From the cell containing the given text, extract its center point as [x, y] coordinate. 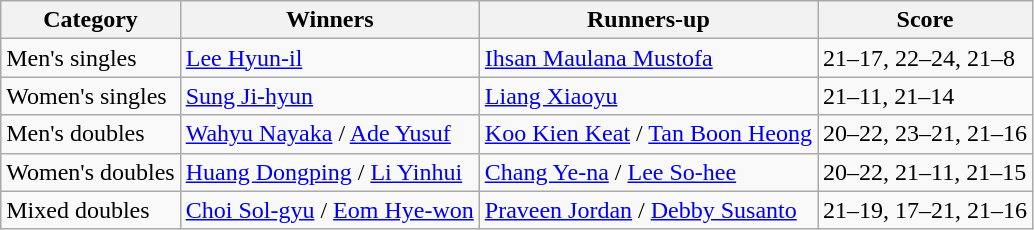
21–17, 22–24, 21–8 [926, 58]
Chang Ye-na / Lee So-hee [648, 172]
Wahyu Nayaka / Ade Yusuf [330, 134]
Choi Sol-gyu / Eom Hye-won [330, 210]
20–22, 23–21, 21–16 [926, 134]
21–19, 17–21, 21–16 [926, 210]
Men's doubles [90, 134]
Ihsan Maulana Mustofa [648, 58]
Score [926, 20]
Women's doubles [90, 172]
Winners [330, 20]
Lee Hyun-il [330, 58]
Runners-up [648, 20]
Sung Ji-hyun [330, 96]
Women's singles [90, 96]
Liang Xiaoyu [648, 96]
Koo Kien Keat / Tan Boon Heong [648, 134]
21–11, 21–14 [926, 96]
Category [90, 20]
Praveen Jordan / Debby Susanto [648, 210]
Men's singles [90, 58]
Huang Dongping / Li Yinhui [330, 172]
Mixed doubles [90, 210]
20–22, 21–11, 21–15 [926, 172]
